From the cell containing the given text, extract its center point as (X, Y) coordinate. 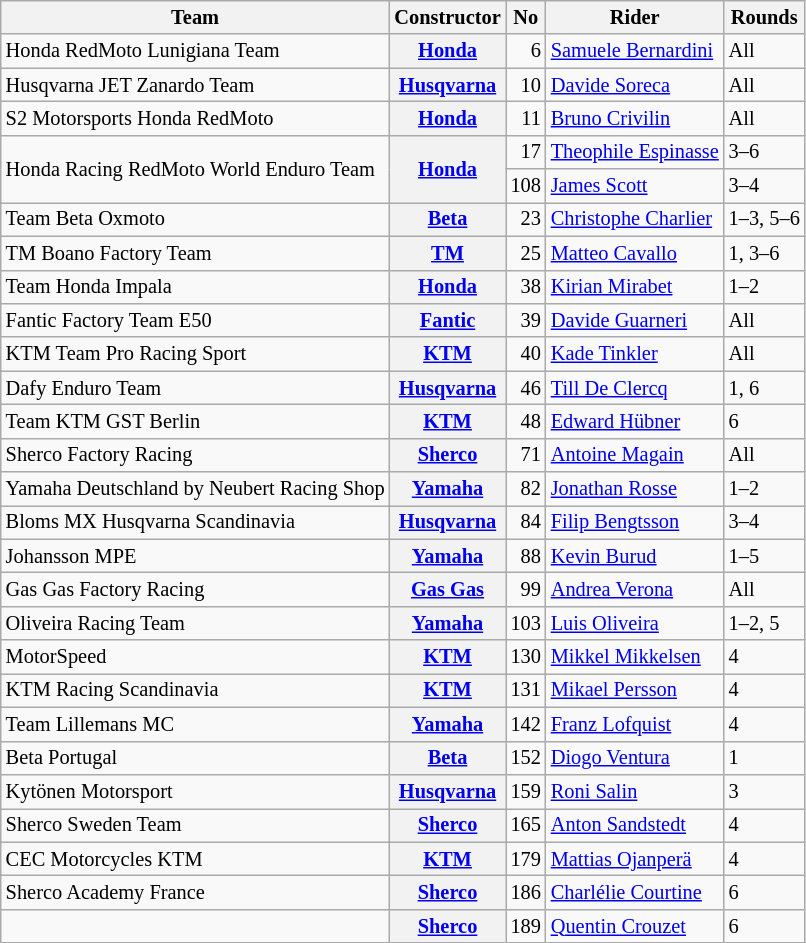
46 (526, 388)
Luis Oliveira (635, 623)
S2 Motorsports Honda RedMoto (196, 118)
Beta Portugal (196, 758)
Dafy Enduro Team (196, 388)
3–6 (764, 152)
84 (526, 522)
Mikkel Mikkelsen (635, 657)
Honda RedMoto Lunigiana Team (196, 51)
Kirian Mirabet (635, 287)
No (526, 17)
Kevin Burud (635, 556)
Kytönen Motorsport (196, 791)
TM Boano Factory Team (196, 253)
Team Honda Impala (196, 287)
38 (526, 287)
Honda Racing RedMoto World Enduro Team (196, 168)
Bloms MX Husqvarna Scandinavia (196, 522)
179 (526, 859)
Bruno Crivilin (635, 118)
Gas Gas (447, 589)
Jonathan Rosse (635, 489)
Filip Bengtsson (635, 522)
Constructor (447, 17)
KTM Racing Scandinavia (196, 690)
189 (526, 926)
Sherco Factory Racing (196, 455)
10 (526, 85)
108 (526, 186)
Roni Salin (635, 791)
Franz Lofquist (635, 724)
11 (526, 118)
Mikael Persson (635, 690)
Mattias Ojanperä (635, 859)
82 (526, 489)
25 (526, 253)
Antoine Magain (635, 455)
40 (526, 354)
Team (196, 17)
103 (526, 623)
Sherco Sweden Team (196, 825)
TM (447, 253)
Edward Hübner (635, 421)
1 (764, 758)
Andrea Verona (635, 589)
Rider (635, 17)
Charlélie Courtine (635, 892)
Till De Clercq (635, 388)
Samuele Bernardini (635, 51)
KTM Team Pro Racing Sport (196, 354)
3 (764, 791)
1, 3–6 (764, 253)
1, 6 (764, 388)
17 (526, 152)
Yamaha Deutschland by Neubert Racing Shop (196, 489)
23 (526, 219)
Team Beta Oxmoto (196, 219)
Davide Guarneri (635, 320)
Team Lillemans MC (196, 724)
1–5 (764, 556)
Davide Soreca (635, 85)
71 (526, 455)
Oliveira Racing Team (196, 623)
Matteo Cavallo (635, 253)
Husqvarna JET Zanardo Team (196, 85)
Christophe Charlier (635, 219)
MotorSpeed (196, 657)
99 (526, 589)
Sherco Academy France (196, 892)
152 (526, 758)
1–3, 5–6 (764, 219)
88 (526, 556)
Fantic Factory Team E50 (196, 320)
Theophile Espinasse (635, 152)
James Scott (635, 186)
Fantic (447, 320)
Team KTM GST Berlin (196, 421)
142 (526, 724)
39 (526, 320)
Kade Tinkler (635, 354)
Anton Sandstedt (635, 825)
130 (526, 657)
48 (526, 421)
131 (526, 690)
159 (526, 791)
Johansson MPE (196, 556)
165 (526, 825)
Quentin Crouzet (635, 926)
Rounds (764, 17)
CEC Motorcycles KTM (196, 859)
1–2, 5 (764, 623)
Diogo Ventura (635, 758)
Gas Gas Factory Racing (196, 589)
186 (526, 892)
